Search for the cell housing the specified text and yield its (X, Y) center coordinate. 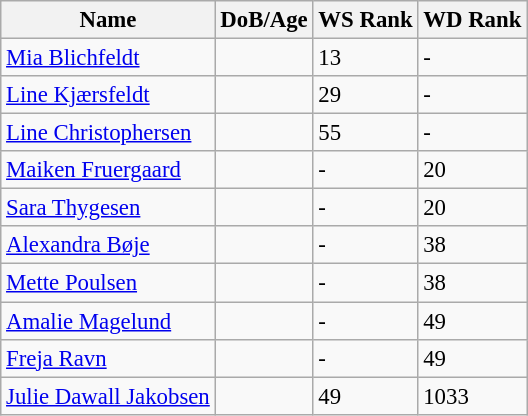
Freja Ravn (108, 358)
1033 (472, 396)
WD Rank (472, 20)
Name (108, 20)
Maiken Fruergaard (108, 170)
Mia Blichfeldt (108, 58)
13 (366, 58)
Julie Dawall Jakobsen (108, 396)
Mette Poulsen (108, 283)
55 (366, 133)
29 (366, 95)
Line Kjærsfeldt (108, 95)
DoB/Age (264, 20)
Line Christophersen (108, 133)
Alexandra Bøje (108, 245)
WS Rank (366, 20)
Sara Thygesen (108, 208)
Amalie Magelund (108, 321)
